From the cell containing the given text, extract its center point as (x, y) coordinate. 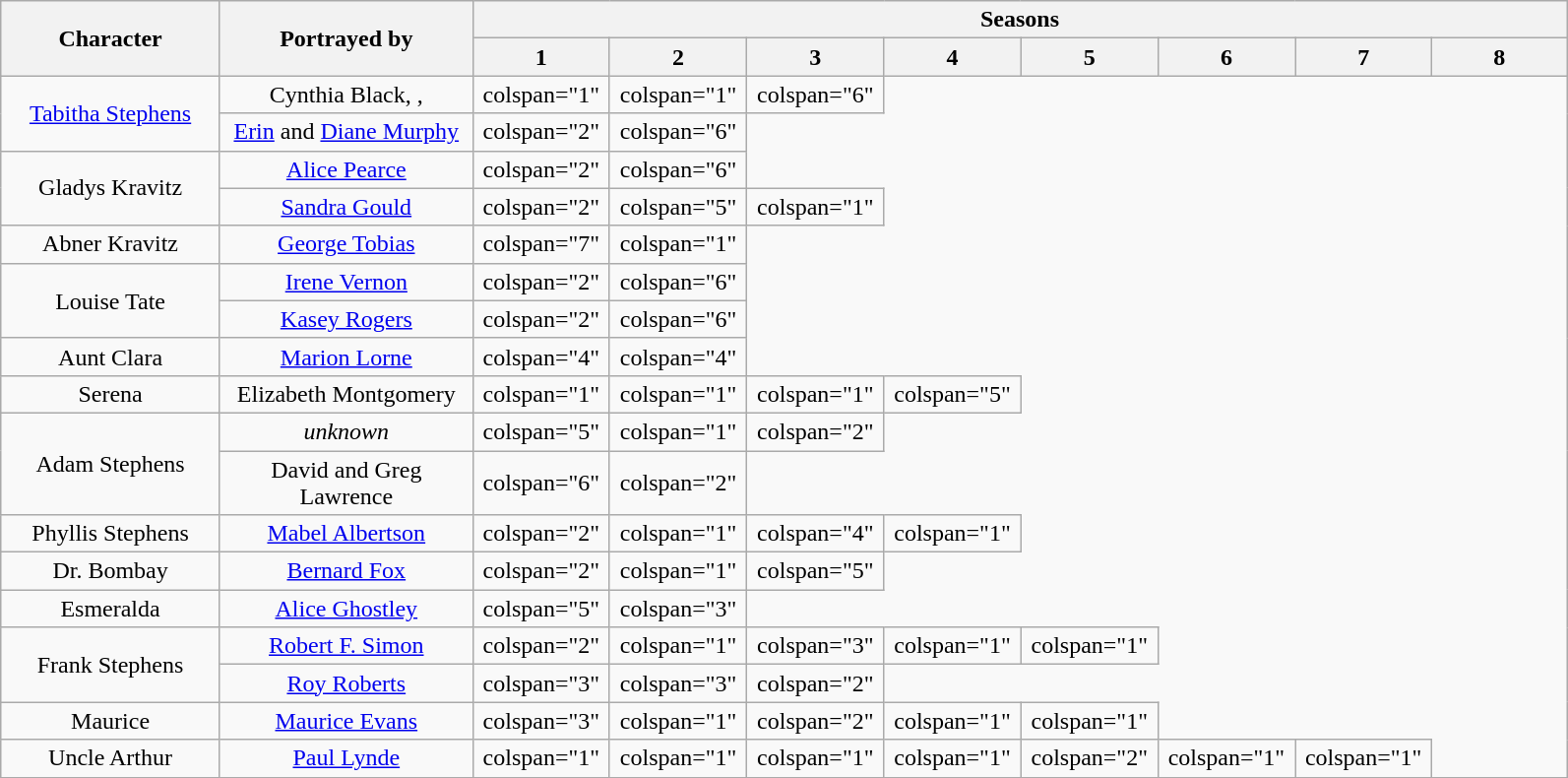
2 (677, 57)
7 (1364, 57)
Elizabeth Montgomery (346, 394)
Kasey Rogers (346, 319)
Frank Stephens (110, 665)
Louise Tate (110, 300)
8 (1500, 57)
Maurice Evans (346, 721)
Robert F. Simon (346, 646)
unknown (346, 431)
Sandra Gould (346, 207)
6 (1226, 57)
Erin and Diane Murphy (346, 132)
Aunt Clara (110, 357)
4 (953, 57)
Bernard Fox (346, 571)
Seasons (1020, 20)
Cynthia Black, , (346, 95)
Maurice (110, 721)
Serena (110, 394)
Marion Lorne (346, 357)
Paul Lynde (346, 758)
colspan="7" (541, 244)
Esmeralda (110, 609)
Gladys Kravitz (110, 188)
Tabitha Stephens (110, 113)
George Tobias (346, 244)
Alice Ghostley (346, 609)
5 (1089, 57)
Abner Kravitz (110, 244)
Dr. Bombay (110, 571)
Portrayed by (346, 38)
Character (110, 38)
Alice Pearce (346, 169)
3 (815, 57)
Mabel Albertson (346, 534)
Uncle Arthur (110, 758)
Phyllis Stephens (110, 534)
Irene Vernon (346, 282)
Roy Roberts (346, 683)
David and Greg Lawrence (346, 483)
1 (541, 57)
Adam Stephens (110, 463)
